Return (x, y) of the center of cell containing provided text 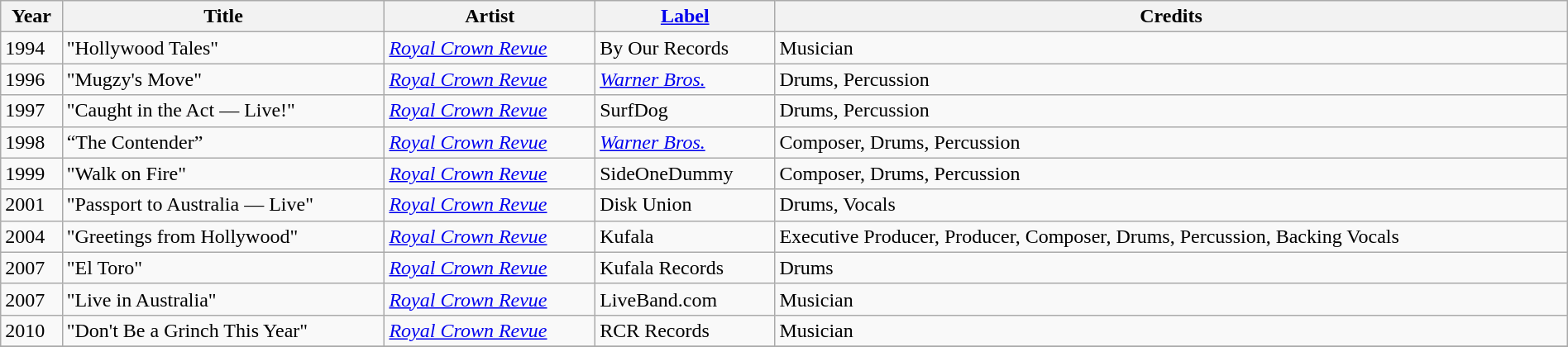
1999 (31, 173)
Label (685, 17)
Artist (490, 17)
1997 (31, 111)
"Hollywood Tales" (223, 48)
2010 (31, 330)
2004 (31, 236)
Kufala Records (685, 268)
"Live in Australia" (223, 299)
1994 (31, 48)
"Walk on Fire" (223, 173)
"Don't Be a Grinch This Year" (223, 330)
SideOneDummy (685, 173)
Year (31, 17)
Executive Producer, Producer, Composer, Drums, Percussion, Backing Vocals (1171, 236)
Drums, Vocals (1171, 205)
Drums (1171, 268)
2001 (31, 205)
Title (223, 17)
1996 (31, 79)
SurfDog (685, 111)
"Greetings from Hollywood" (223, 236)
1998 (31, 142)
RCR Records (685, 330)
“The Contender” (223, 142)
"Caught in the Act — Live!" (223, 111)
Kufala (685, 236)
"Passport to Australia — Live" (223, 205)
Credits (1171, 17)
LiveBand.com (685, 299)
Disk Union (685, 205)
"Mugzy's Move" (223, 79)
By Our Records (685, 48)
"El Toro" (223, 268)
